Return [X, Y] of the center of cell containing provided text 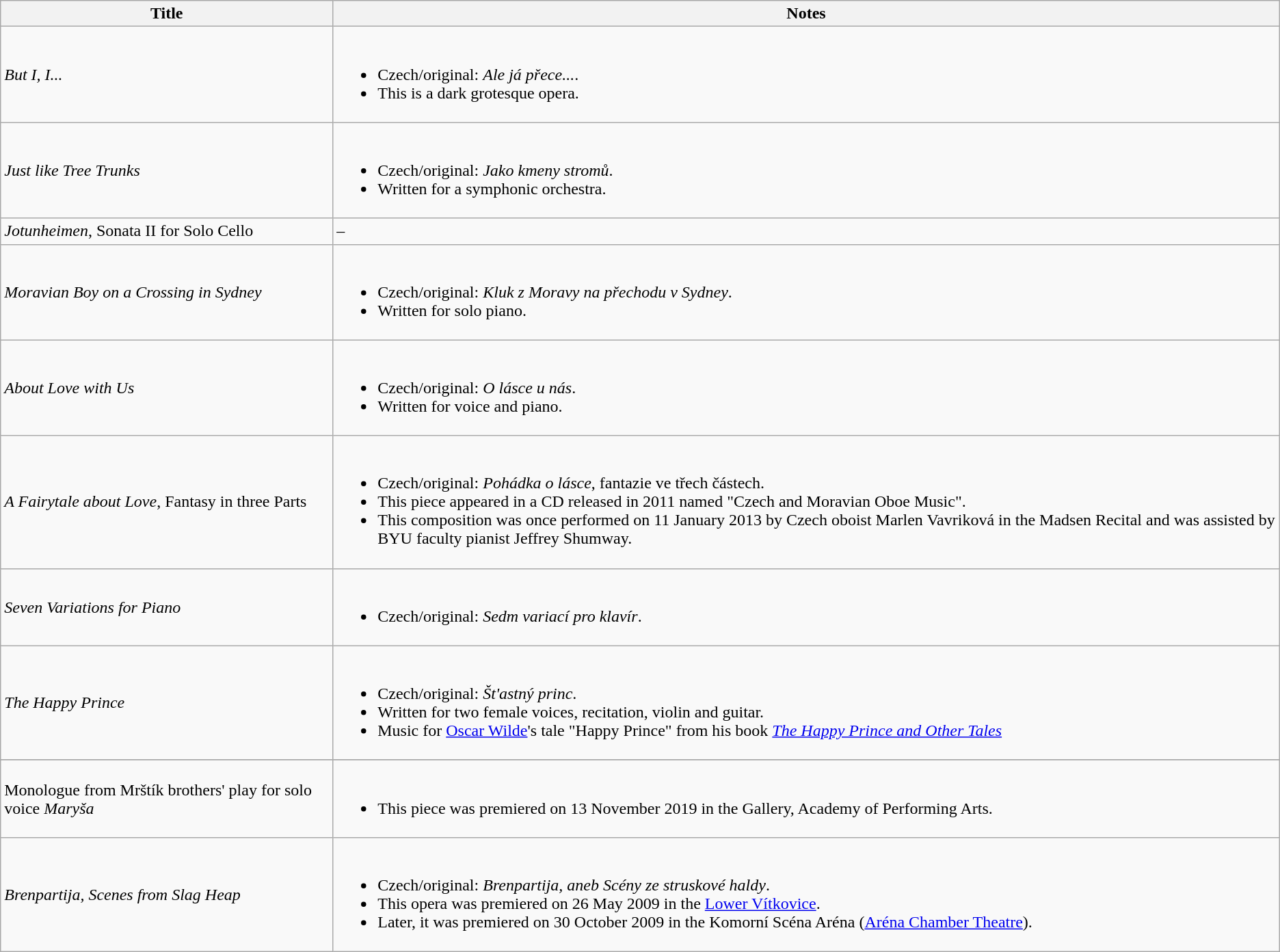
But I, I... [167, 75]
Notes [807, 14]
Czech/original: Ale já přece....This is a dark grotesque opera. [807, 75]
Just like Tree Trunks [167, 170]
Title [167, 14]
A Fairytale about Love, Fantasy in three Parts [167, 502]
The Happy Prince [167, 703]
Monologue from Mrštík brothers' play for solo voice Maryša [167, 799]
Seven Variations for Piano [167, 607]
Czech/original: Kluk z Moravy na přechodu v Sydney.Written for solo piano. [807, 292]
Czech/original: Sedm variací pro klavír. [807, 607]
About Love with Us [167, 388]
Czech/original: O lásce u nás.Written for voice and piano. [807, 388]
Brenpartija, Scenes from Slag Heap [167, 895]
Czech/original: Jako kmeny stromů.Written for a symphonic orchestra. [807, 170]
This piece was premiered on 13 November 2019 in the Gallery, Academy of Performing Arts. [807, 799]
Moravian Boy on a Crossing in Sydney [167, 292]
– [807, 231]
Jotunheimen, Sonata II for Solo Cello [167, 231]
